Search for the cell housing the specified text and yield its [x, y] center coordinate. 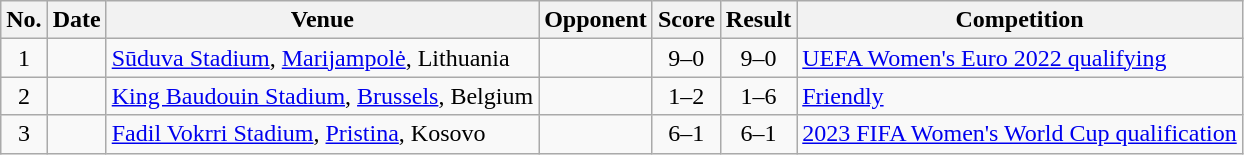
Result [758, 20]
1–2 [686, 96]
1–6 [758, 96]
2 [24, 96]
King Baudouin Stadium, Brussels, Belgium [322, 96]
Competition [1020, 20]
No. [24, 20]
Sūduva Stadium, Marijampolė, Lithuania [322, 58]
1 [24, 58]
Fadil Vokrri Stadium, Pristina, Kosovo [322, 134]
UEFA Women's Euro 2022 qualifying [1020, 58]
Date [76, 20]
Score [686, 20]
Opponent [596, 20]
2023 FIFA Women's World Cup qualification [1020, 134]
Venue [322, 20]
3 [24, 134]
Friendly [1020, 96]
